For the text-containing cell, return its midpoint in (x, y) coordinate format. 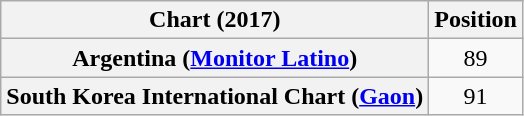
Argentina (Monitor Latino) (215, 58)
89 (476, 58)
91 (476, 96)
Position (476, 20)
South Korea International Chart (Gaon) (215, 96)
Chart (2017) (215, 20)
